Pinpoint the cell where the given text exists, returning its [x, y] midpoint coordinate. 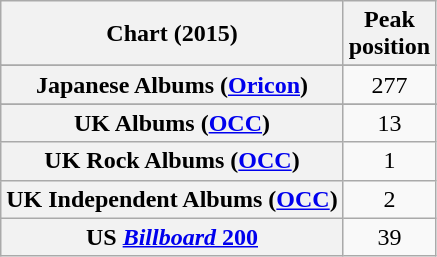
Peakposition [389, 34]
277 [389, 85]
US Billboard 200 [172, 237]
2 [389, 199]
UK Independent Albums (OCC) [172, 199]
1 [389, 161]
Japanese Albums (Oricon) [172, 85]
UK Albums (OCC) [172, 123]
UK Rock Albums (OCC) [172, 161]
Chart (2015) [172, 34]
13 [389, 123]
39 [389, 237]
